Determine the (X, Y) coordinate at the center of the cell enclosing the given text.  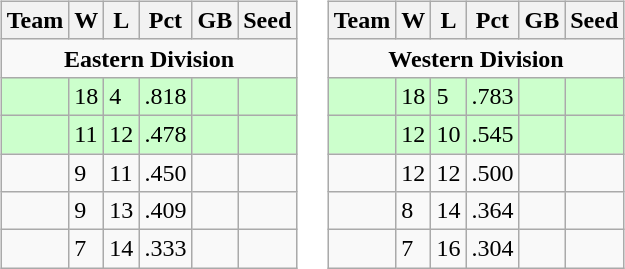
5 (448, 96)
13 (122, 211)
4 (122, 96)
.783 (492, 96)
.545 (492, 134)
.500 (492, 173)
16 (448, 249)
.478 (166, 134)
.364 (492, 211)
8 (414, 211)
.333 (166, 249)
Western Division (476, 58)
.450 (166, 173)
10 (448, 134)
.304 (492, 249)
.409 (166, 211)
.818 (166, 96)
Eastern Division (149, 58)
